Scan for the cell matching the given text and deliver its (X, Y) coordinate at center. 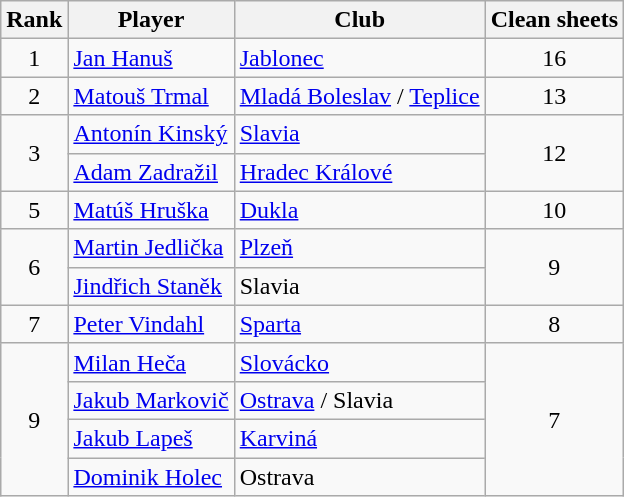
Dukla (360, 210)
Karviná (360, 438)
Antonín Kinský (151, 134)
Jindřich Staněk (151, 286)
Jakub Lapeš (151, 438)
10 (554, 210)
Sparta (360, 324)
Dominik Holec (151, 477)
Rank (34, 20)
Plzeň (360, 248)
5 (34, 210)
Slovácko (360, 362)
Matouš Trmal (151, 96)
Milan Heča (151, 362)
6 (34, 267)
Jakub Markovič (151, 400)
1 (34, 58)
Jan Hanuš (151, 58)
Peter Vindahl (151, 324)
13 (554, 96)
Martin Jedlička (151, 248)
Hradec Králové (360, 172)
Adam Zadražil (151, 172)
8 (554, 324)
12 (554, 153)
Clean sheets (554, 20)
Mladá Boleslav / Teplice (360, 96)
Jablonec (360, 58)
Ostrava / Slavia (360, 400)
2 (34, 96)
Ostrava (360, 477)
Club (360, 20)
Player (151, 20)
Matúš Hruška (151, 210)
3 (34, 153)
16 (554, 58)
